Determine the [x, y] coordinate at the center of the cell enclosing the given text.  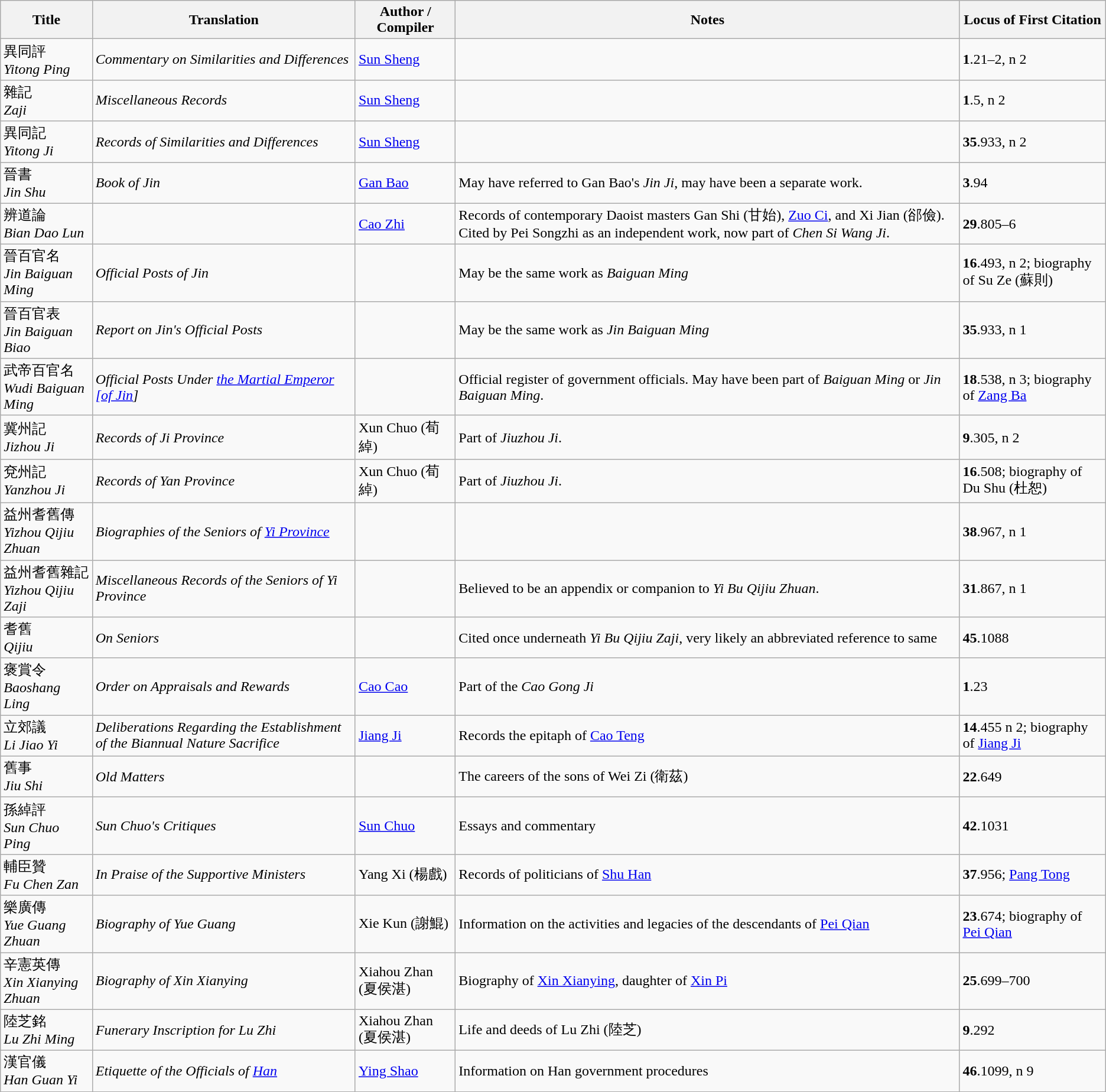
Notes [708, 20]
辛憲英傳 Xin Xianying Zhuan [46, 980]
45.1088 [1033, 638]
May be the same work as Baiguan Ming [708, 273]
Biography of Yue Guang [223, 924]
晉百官表 Jin Baiguan Biao [46, 330]
16.508; biography of Du Shu (杜恕) [1033, 481]
May be the same work as Jin Baiguan Ming [708, 330]
Information on Han government procedures [708, 1071]
23.674; biography of Pei Qian [1033, 924]
May have referred to Gan Bao's Jin Ji, may have been a separate work. [708, 182]
46.1099, n 9 [1033, 1071]
Book of Jin [223, 182]
Information on the activities and legacies of the descendants of Pei Qian [708, 924]
輔臣贊 Fu Chen Zan [46, 875]
14.455 n 2; biography of Jiang Ji [1033, 736]
29.805–6 [1033, 224]
Translation [223, 20]
Title [46, 20]
37.956; Pang Tong [1033, 875]
晉百官名 Jin Baiguan Ming [46, 273]
耆舊 Qijiu [46, 638]
冀州記 Jizhou Ji [46, 437]
Part of the Cao Gong Ji [708, 686]
Deliberations Regarding the Establishment of the Biannual Nature Sacrifice [223, 736]
9.292 [1033, 1030]
On Seniors [223, 638]
益州耆舊傳 Yizhou Qijiu Zhuan [46, 532]
Old Matters [223, 777]
Official register of government officials. May have been part of Baiguan Ming or Jin Baiguan Ming. [708, 387]
42.1031 [1033, 826]
異同記 Yitong Ji [46, 142]
1.23 [1033, 686]
Essays and commentary [708, 826]
Report on Jin's Official Posts [223, 330]
22.649 [1033, 777]
Biography of Xin Xianying, daughter of Xin Pi [708, 980]
Order on Appraisals and Rewards [223, 686]
Miscellaneous Records [223, 100]
Official Posts Under the Martial Emperor [of Jin] [223, 387]
Cited once underneath Yi Bu Qijiu Zaji, very likely an abbreviated reference to same [708, 638]
漢官儀 Han Guan Yi [46, 1071]
Funerary Inscription for Lu Zhi [223, 1030]
16.493, n 2; biography of Su Ze (蘇則) [1033, 273]
Cao Zhi [405, 224]
Commentary on Similarities and Differences [223, 60]
Jiang Ji [405, 736]
Locus of First Citation [1033, 20]
褒賞令 Baoshang Ling [46, 686]
兗州記 Yanzhou Ji [46, 481]
Miscellaneous Records of the Seniors of Yi Province [223, 588]
Records of Similarities and Differences [223, 142]
1.5, n 2 [1033, 100]
Xie Kun (謝鯤) [405, 924]
晉書 Jin Shu [46, 182]
孫綽評 Sun Chuo Ping [46, 826]
31.867, n 1 [1033, 588]
舊事 Jiu Shi [46, 777]
Ying Shao [405, 1071]
立郊議 Li Jiao Yi [46, 736]
雜記 Zaji [46, 100]
Yang Xi (楊戲) [405, 875]
Official Posts of Jin [223, 273]
Records of Ji Province [223, 437]
1.21–2, n 2 [1033, 60]
Sun Chuo [405, 826]
Life and deeds of Lu Zhi (陸芝) [708, 1030]
In Praise of the Supportive Ministers [223, 875]
Cao Cao [405, 686]
Biographies of the Seniors of Yi Province [223, 532]
武帝百官名 Wudi Baiguan Ming [46, 387]
18.538, n 3; biography of Zang Ba [1033, 387]
9.305, n 2 [1033, 437]
35.933, n 2 [1033, 142]
38.967, n 1 [1033, 532]
35.933, n 1 [1033, 330]
Etiquette of the Officials of Han [223, 1071]
樂廣傳 Yue Guang Zhuan [46, 924]
Biography of Xin Xianying [223, 980]
Sun Chuo's Critiques [223, 826]
Author / Compiler [405, 20]
異同評 Yitong Ping [46, 60]
Gan Bao [405, 182]
陸芝銘 Lu Zhi Ming [46, 1030]
25.699–700 [1033, 980]
Records of politicians of Shu Han [708, 875]
辨道論 Bian Dao Lun [46, 224]
Records of Yan Province [223, 481]
益州耆舊雜記 Yizhou Qijiu Zaji [46, 588]
The careers of the sons of Wei Zi (衛茲) [708, 777]
Records the epitaph of Cao Teng [708, 736]
3.94 [1033, 182]
Believed to be an appendix or companion to Yi Bu Qijiu Zhuan. [708, 588]
